Identify which cell holds the provided text, then report its [x, y] central coordinate. 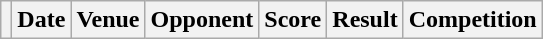
Venue [108, 20]
Opponent [202, 20]
Competition [472, 20]
Score [293, 20]
Date [42, 20]
Result [365, 20]
